Search for the cell housing the specified text and yield its [X, Y] center coordinate. 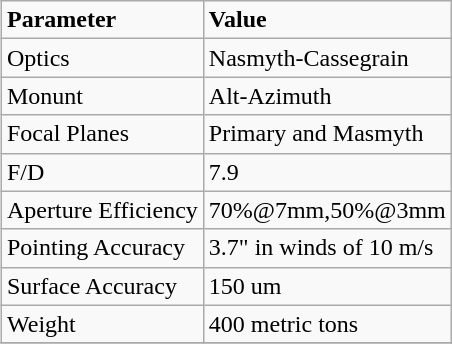
Parameter [102, 20]
7.9 [327, 172]
Weight [102, 324]
Primary and Masmyth [327, 134]
F/D [102, 172]
Nasmyth-Cassegrain [327, 58]
70%@7mm,50%@3mm [327, 210]
Focal Planes [102, 134]
Monunt [102, 96]
Aperture Efficiency [102, 210]
400 metric tons [327, 324]
Pointing Accuracy [102, 248]
3.7" in winds of 10 m/s [327, 248]
Value [327, 20]
150 um [327, 286]
Alt-Azimuth [327, 96]
Surface Accuracy [102, 286]
Optics [102, 58]
